Scan for the cell matching the given text and deliver its [X, Y] coordinate at center. 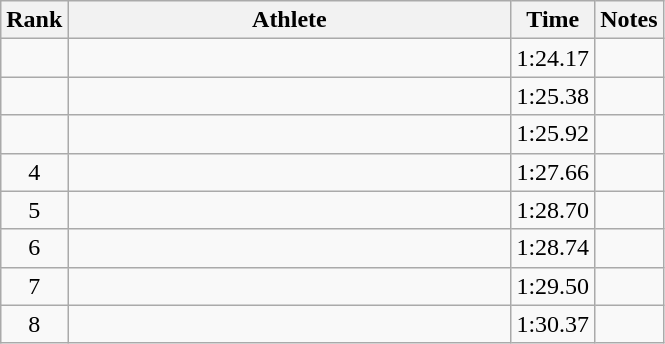
Athlete [290, 20]
Notes [629, 20]
4 [34, 172]
1:29.50 [553, 286]
1:28.74 [553, 248]
Time [553, 20]
1:24.17 [553, 58]
1:25.92 [553, 134]
7 [34, 286]
Rank [34, 20]
1:28.70 [553, 210]
1:27.66 [553, 172]
1:25.38 [553, 96]
8 [34, 324]
1:30.37 [553, 324]
6 [34, 248]
5 [34, 210]
